Output the [x, y] coordinate of the center of the cell containing the given text.  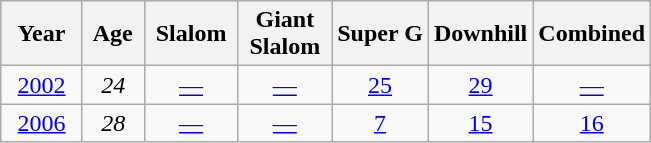
25 [380, 85]
Combined [592, 34]
28 [113, 123]
2002 [42, 85]
Giant Slalom [285, 34]
16 [592, 123]
Slalom [191, 34]
Year [42, 34]
24 [113, 85]
2006 [42, 123]
15 [480, 123]
Downhill [480, 34]
7 [380, 123]
29 [480, 85]
Super G [380, 34]
Age [113, 34]
